Scan for the cell matching the given text and deliver its [X, Y] coordinate at center. 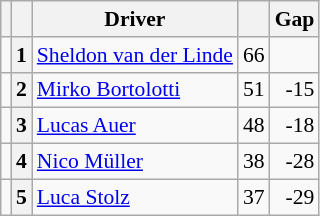
Nico Müller [135, 162]
66 [254, 55]
38 [254, 162]
Mirko Bortolotti [135, 90]
-15 [295, 90]
51 [254, 90]
-18 [295, 126]
Driver [135, 19]
5 [22, 197]
-28 [295, 162]
1 [22, 55]
4 [22, 162]
Sheldon van der Linde [135, 55]
-29 [295, 197]
48 [254, 126]
3 [22, 126]
Lucas Auer [135, 126]
Gap [295, 19]
37 [254, 197]
Luca Stolz [135, 197]
2 [22, 90]
